Return the [x, y] coordinate for the center point of the cell that contains the specified text.  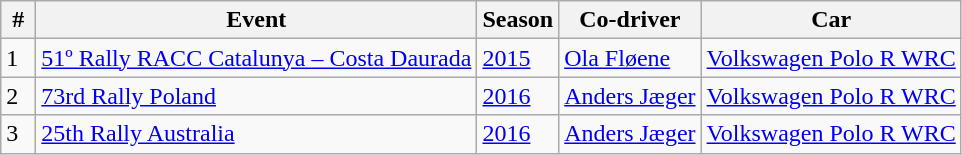
Season [518, 20]
51º Rally RACC Catalunya – Costa Daurada [256, 58]
1 [18, 58]
# [18, 20]
2015 [518, 58]
2 [18, 96]
73rd Rally Poland [256, 96]
Event [256, 20]
Car [831, 20]
Ola Fløene [630, 58]
3 [18, 134]
Co-driver [630, 20]
25th Rally Australia [256, 134]
